Output the (X, Y) coordinate of the center of the cell containing the given text.  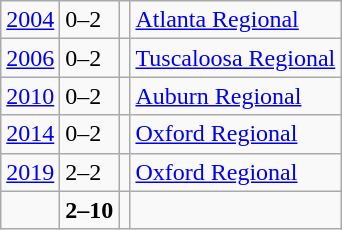
2004 (30, 20)
2019 (30, 172)
2010 (30, 96)
Tuscaloosa Regional (236, 58)
2–10 (90, 210)
2–2 (90, 172)
2014 (30, 134)
Atlanta Regional (236, 20)
Auburn Regional (236, 96)
2006 (30, 58)
